Scan for the cell matching the given text and deliver its [X, Y] coordinate at center. 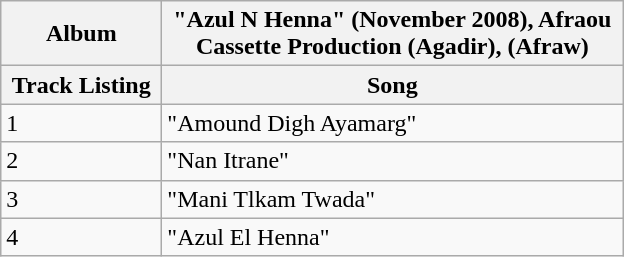
"Azul El Henna" [392, 237]
1 [82, 123]
Track Listing [82, 85]
"Mani Tlkam Twada" [392, 199]
"Amound Digh Ayamarg" [392, 123]
2 [82, 161]
Song [392, 85]
"Azul N Henna" (November 2008), Afraou Cassette Production (Agadir), (Afraw) [392, 34]
Album [82, 34]
4 [82, 237]
"Nan Itrane" [392, 161]
3 [82, 199]
